Locate the cell with the specified text and output its [X, Y] center coordinate. 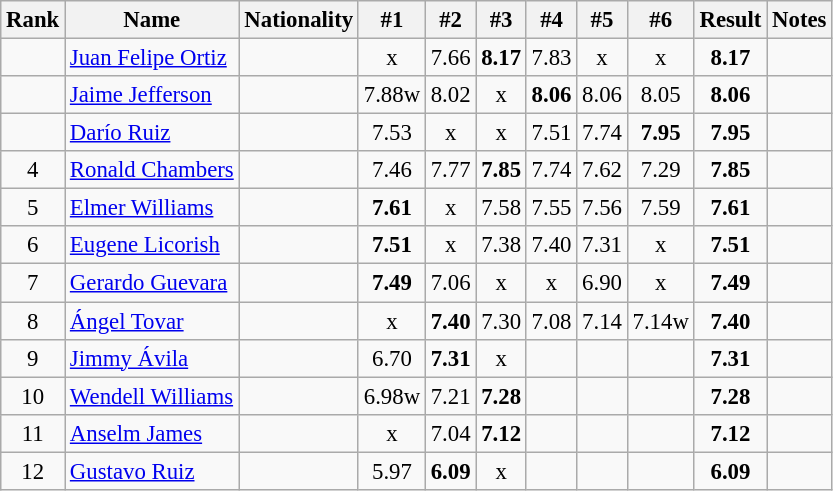
Gerardo Guevara [152, 283]
#3 [501, 20]
7.08 [551, 321]
Jimmy Ávila [152, 358]
7.14 [602, 321]
Jaime Jefferson [152, 95]
Elmer Williams [152, 208]
7.88w [392, 95]
Wendell Williams [152, 396]
7.14w [660, 321]
11 [33, 433]
4 [33, 170]
Name [152, 20]
7.29 [660, 170]
Rank [33, 20]
#2 [450, 20]
Ronald Chambers [152, 170]
7.21 [450, 396]
5 [33, 208]
Nationality [298, 20]
10 [33, 396]
#1 [392, 20]
5.97 [392, 471]
7.59 [660, 208]
8 [33, 321]
Ángel Tovar [152, 321]
Eugene Licorish [152, 245]
Result [730, 20]
7.06 [450, 283]
#6 [660, 20]
12 [33, 471]
7.53 [392, 133]
7.62 [602, 170]
Juan Felipe Ortiz [152, 58]
7.58 [501, 208]
6 [33, 245]
7.66 [450, 58]
Notes [800, 20]
7.55 [551, 208]
7.83 [551, 58]
7.38 [501, 245]
7.30 [501, 321]
7.04 [450, 433]
Gustavo Ruiz [152, 471]
8.02 [450, 95]
7.56 [602, 208]
7.77 [450, 170]
#5 [602, 20]
6.90 [602, 283]
6.98w [392, 396]
#4 [551, 20]
8.05 [660, 95]
9 [33, 358]
7.46 [392, 170]
6.70 [392, 358]
Anselm James [152, 433]
7 [33, 283]
Darío Ruiz [152, 133]
